Locate the cell with the specified text and output its [x, y] center coordinate. 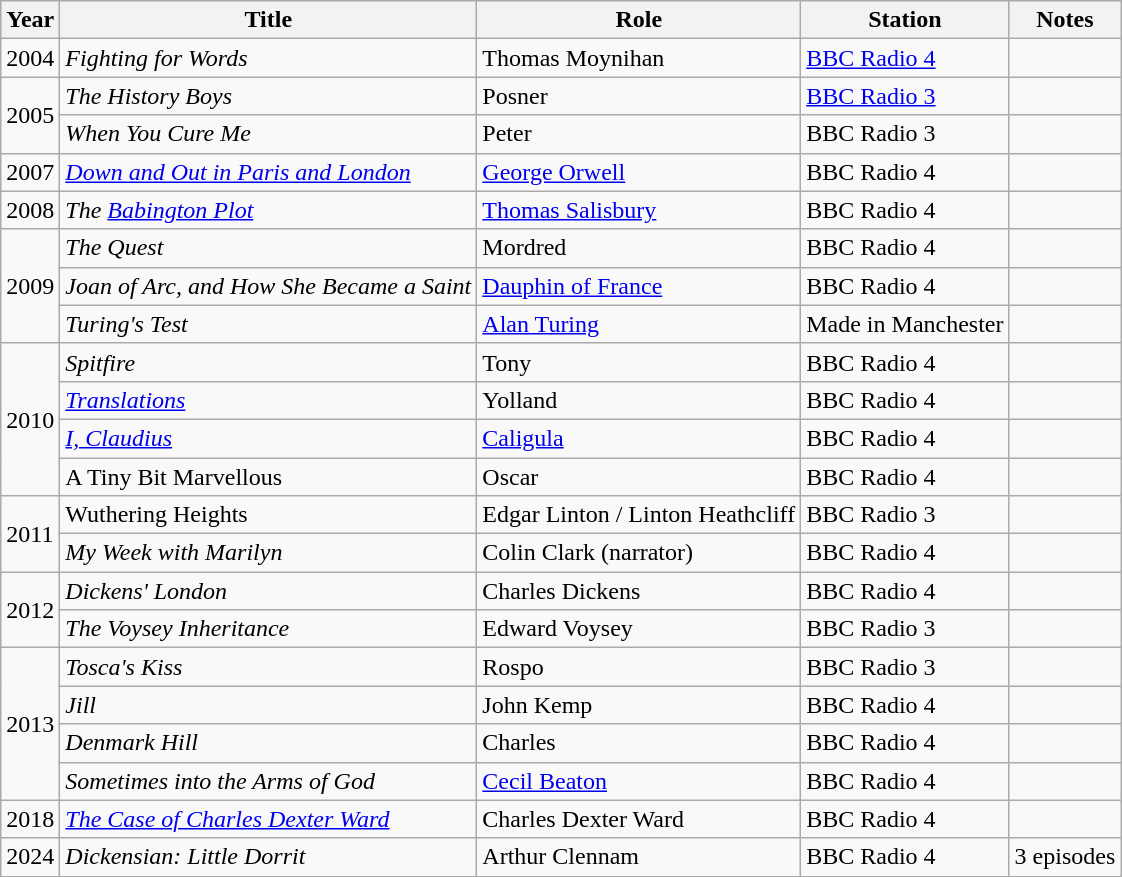
Charles [639, 743]
2018 [30, 819]
Jill [268, 705]
2010 [30, 419]
John Kemp [639, 705]
Dauphin of France [639, 286]
Edward Voysey [639, 629]
Tosca's Kiss [268, 667]
Fighting for Words [268, 58]
A Tiny Bit Marvellous [268, 477]
The Voysey Inheritance [268, 629]
2004 [30, 58]
Spitfire [268, 362]
Station [905, 20]
Thomas Moynihan [639, 58]
The Case of Charles Dexter Ward [268, 819]
Posner [639, 96]
Role [639, 20]
George Orwell [639, 172]
2007 [30, 172]
Peter [639, 134]
Oscar [639, 477]
Sometimes into the Arms of God [268, 781]
Arthur Clennam [639, 857]
The Babington Plot [268, 210]
Cecil Beaton [639, 781]
2012 [30, 610]
Thomas Salisbury [639, 210]
3 episodes [1065, 857]
Turing's Test [268, 324]
Yolland [639, 400]
2011 [30, 534]
I, Claudius [268, 438]
Rospo [639, 667]
Year [30, 20]
Denmark Hill [268, 743]
2005 [30, 115]
Colin Clark (narrator) [639, 553]
Charles Dexter Ward [639, 819]
Title [268, 20]
Joan of Arc, and How She Became a Saint [268, 286]
Dickensian: Little Dorrit [268, 857]
The History Boys [268, 96]
The Quest [268, 248]
2024 [30, 857]
Made in Manchester [905, 324]
2009 [30, 286]
Wuthering Heights [268, 515]
My Week with Marilyn [268, 553]
Notes [1065, 20]
Dickens' London [268, 591]
Edgar Linton / Linton Heathcliff [639, 515]
Alan Turing [639, 324]
Caligula [639, 438]
Translations [268, 400]
Tony [639, 362]
2013 [30, 724]
2008 [30, 210]
Charles Dickens [639, 591]
Down and Out in Paris and London [268, 172]
Mordred [639, 248]
When You Cure Me [268, 134]
